Pinpoint the cell where the given text exists, returning its [X, Y] midpoint coordinate. 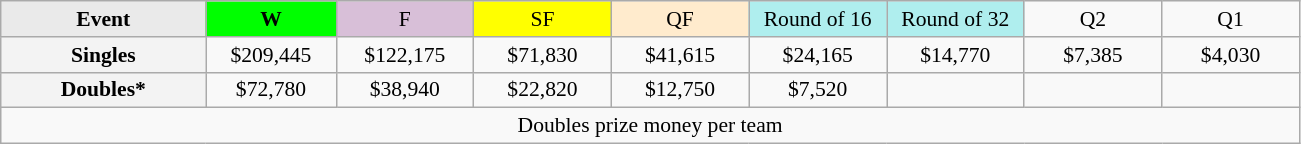
$7,385 [1093, 55]
$4,030 [1231, 55]
$14,770 [955, 55]
Round of 32 [955, 19]
$12,750 [680, 90]
Doubles* [104, 90]
$209,445 [271, 55]
$22,820 [543, 90]
QF [680, 19]
Q2 [1093, 19]
Doubles prize money per team [650, 126]
$122,175 [405, 55]
Q1 [1231, 19]
$24,165 [818, 55]
$7,520 [818, 90]
$72,780 [271, 90]
F [405, 19]
Singles [104, 55]
SF [543, 19]
$71,830 [543, 55]
Event [104, 19]
$38,940 [405, 90]
$41,615 [680, 55]
W [271, 19]
Round of 16 [818, 19]
